Provide the [X, Y] coordinate of the cell's center where the given text is located.  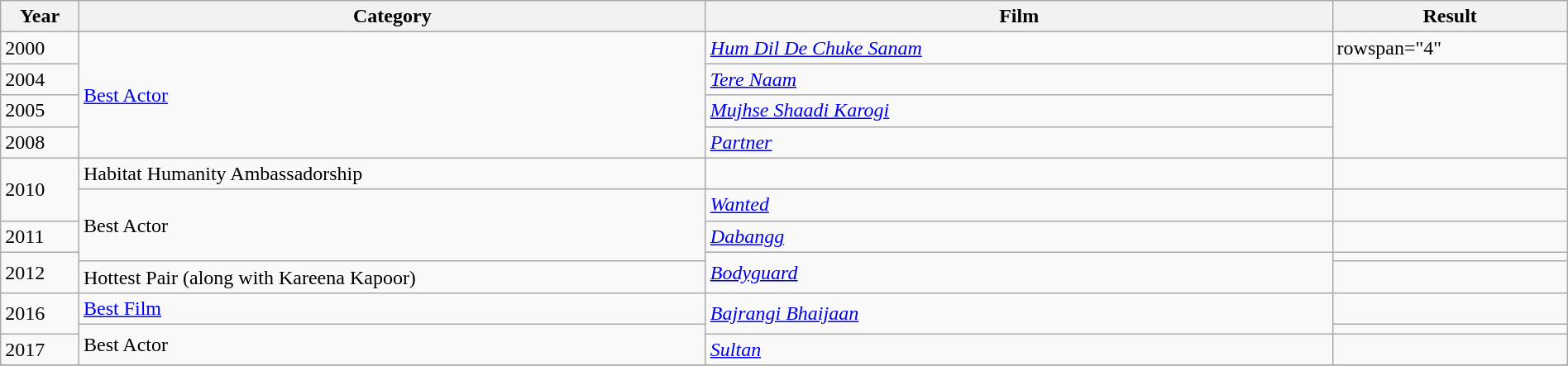
Year [40, 17]
2000 [40, 48]
Category [392, 17]
Film [1019, 17]
Result [1450, 17]
2005 [40, 111]
Best Film [392, 308]
Mujhse Shaadi Karogi [1019, 111]
2017 [40, 349]
Tere Naam [1019, 79]
Habitat Humanity Ambassadorship [392, 173]
2008 [40, 142]
2004 [40, 79]
Dabangg [1019, 236]
2011 [40, 236]
2010 [40, 189]
2012 [40, 273]
Wanted [1019, 205]
Sultan [1019, 349]
Hottest Pair (along with Kareena Kapoor) [392, 277]
rowspan="4" [1450, 48]
Hum Dil De Chuke Sanam [1019, 48]
2016 [40, 312]
Bodyguard [1019, 273]
Bajrangi Bhaijaan [1019, 312]
Partner [1019, 142]
